Detect which cell encompasses the target text, then output its [X, Y] center coordinate. 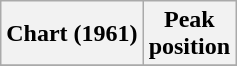
Chart (1961) [72, 34]
Peakposition [189, 34]
